Extract the [X, Y] coordinate from the center of the cell holding the provided text.  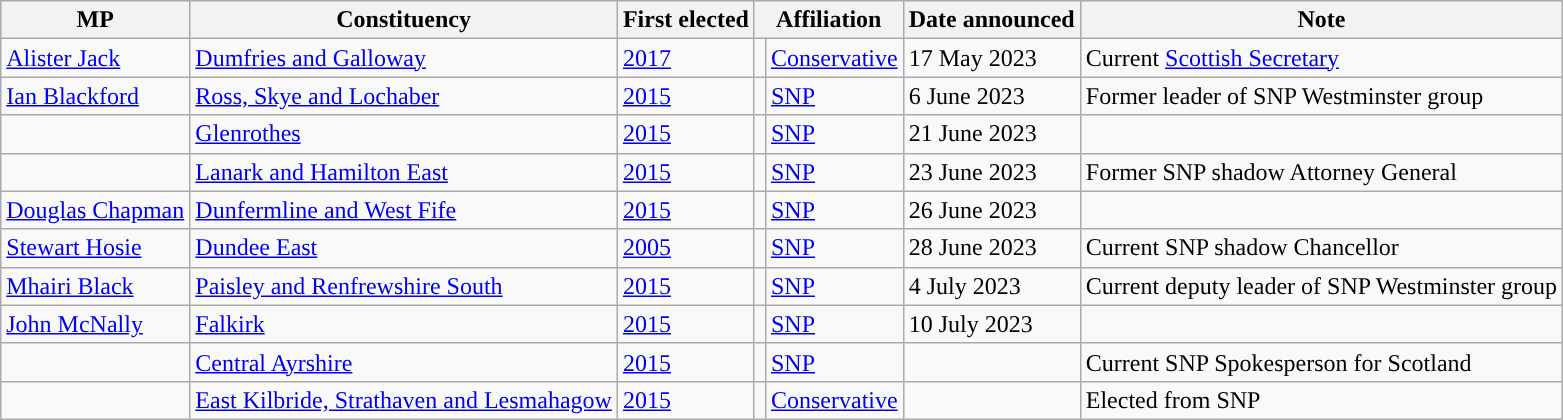
Dunfermline and West Fife [404, 210]
10 July 2023 [992, 324]
Current deputy leader of SNP Westminster group [1321, 286]
2005 [686, 248]
Lanark and Hamilton East [404, 172]
Central Ayrshire [404, 362]
MP [96, 20]
Current SNP shadow Chancellor [1321, 248]
Glenrothes [404, 134]
23 June 2023 [992, 172]
Former SNP shadow Attorney General [1321, 172]
28 June 2023 [992, 248]
21 June 2023 [992, 134]
17 May 2023 [992, 58]
Mhairi Black [96, 286]
Affiliation [828, 20]
Dundee East [404, 248]
4 July 2023 [992, 286]
Elected from SNP [1321, 400]
Stewart Hosie [96, 248]
Douglas Chapman [96, 210]
Current Scottish Secretary [1321, 58]
Former leader of SNP Westminster group [1321, 96]
26 June 2023 [992, 210]
Ross, Skye and Lochaber [404, 96]
Consti­tuency [404, 20]
First elected [686, 20]
John McNally [96, 324]
Dumfries and Galloway [404, 58]
Note [1321, 20]
6 June 2023 [992, 96]
Current SNP Spokesperson for Scotland [1321, 362]
Alister Jack [96, 58]
Date announced [992, 20]
2017 [686, 58]
Paisley and Renfrewshire South [404, 286]
Falkirk [404, 324]
Ian Blackford [96, 96]
East Kilbride, Strathaven and Lesmahagow [404, 400]
